Pinpoint the cell where the given text exists, returning its [x, y] midpoint coordinate. 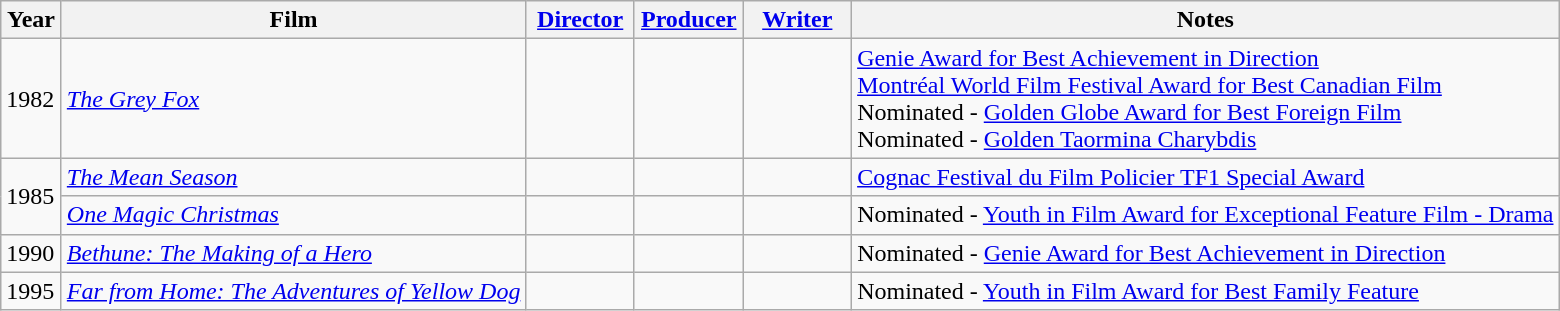
Director [580, 20]
1995 [32, 291]
Year [32, 20]
One Magic Christmas [294, 215]
Far from Home: The Adventures of Yellow Dog [294, 291]
Writer [798, 20]
Film [294, 20]
1990 [32, 253]
Notes [1206, 20]
Producer [688, 20]
1982 [32, 98]
Nominated - Genie Award for Best Achievement in Direction [1206, 253]
Nominated - Youth in Film Award for Best Family Feature [1206, 291]
The Grey Fox [294, 98]
Bethune: The Making of a Hero [294, 253]
1985 [32, 196]
The Mean Season [294, 177]
Nominated - Youth in Film Award for Exceptional Feature Film - Drama [1206, 215]
Cognac Festival du Film Policier TF1 Special Award [1206, 177]
